Extract the [X, Y] coordinate from the center of the cell holding the provided text.  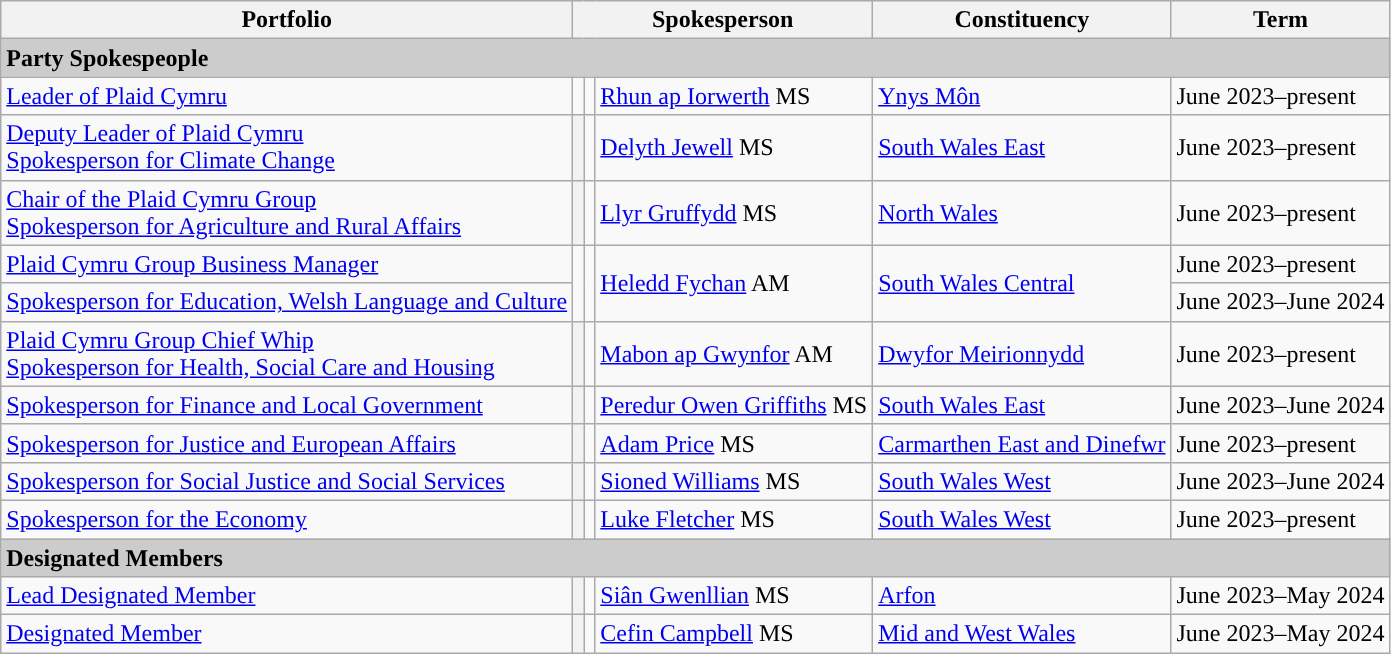
Mid and West Wales [1022, 634]
Term [1280, 20]
Constituency [1022, 20]
Peredur Owen Griffiths MS [734, 405]
Luke Fletcher MS [734, 519]
Spokesperson for Social Justice and Social Services [287, 481]
Llyr Gruffydd MS [734, 212]
Chair of the Plaid Cymru GroupSpokesperson for Agriculture and Rural Affairs [287, 212]
Dwyfor Meirionnydd [1022, 354]
Spokesperson for Justice and European Affairs [287, 443]
Siân Gwenllian MS [734, 596]
Lead Designated Member [287, 596]
Designated Member [287, 634]
Spokesperson for Education, Welsh Language and Culture [287, 302]
Adam Price MS [734, 443]
Carmarthen East and Dinefwr [1022, 443]
Spokesperson [723, 20]
Designated Members [696, 557]
South Wales Central [1022, 283]
Spokesperson for Finance and Local Government [287, 405]
Plaid Cymru Group Business Manager [287, 264]
Sioned Williams MS [734, 481]
Heledd Fychan AM [734, 283]
Portfolio [287, 20]
North Wales [1022, 212]
Arfon [1022, 596]
Mabon ap Gwynfor AM [734, 354]
Party Spokespeople [696, 58]
Ynys Môn [1022, 96]
Rhun ap Iorwerth MS [734, 96]
Spokesperson for the Economy [287, 519]
Leader of Plaid Cymru [287, 96]
Deputy Leader of Plaid CymruSpokesperson for Climate Change [287, 148]
Cefin Campbell MS [734, 634]
Plaid Cymru Group Chief WhipSpokesperson for Health, Social Care and Housing [287, 354]
Delyth Jewell MS [734, 148]
